Detect which cell encompasses the target text, then output its (x, y) center coordinate. 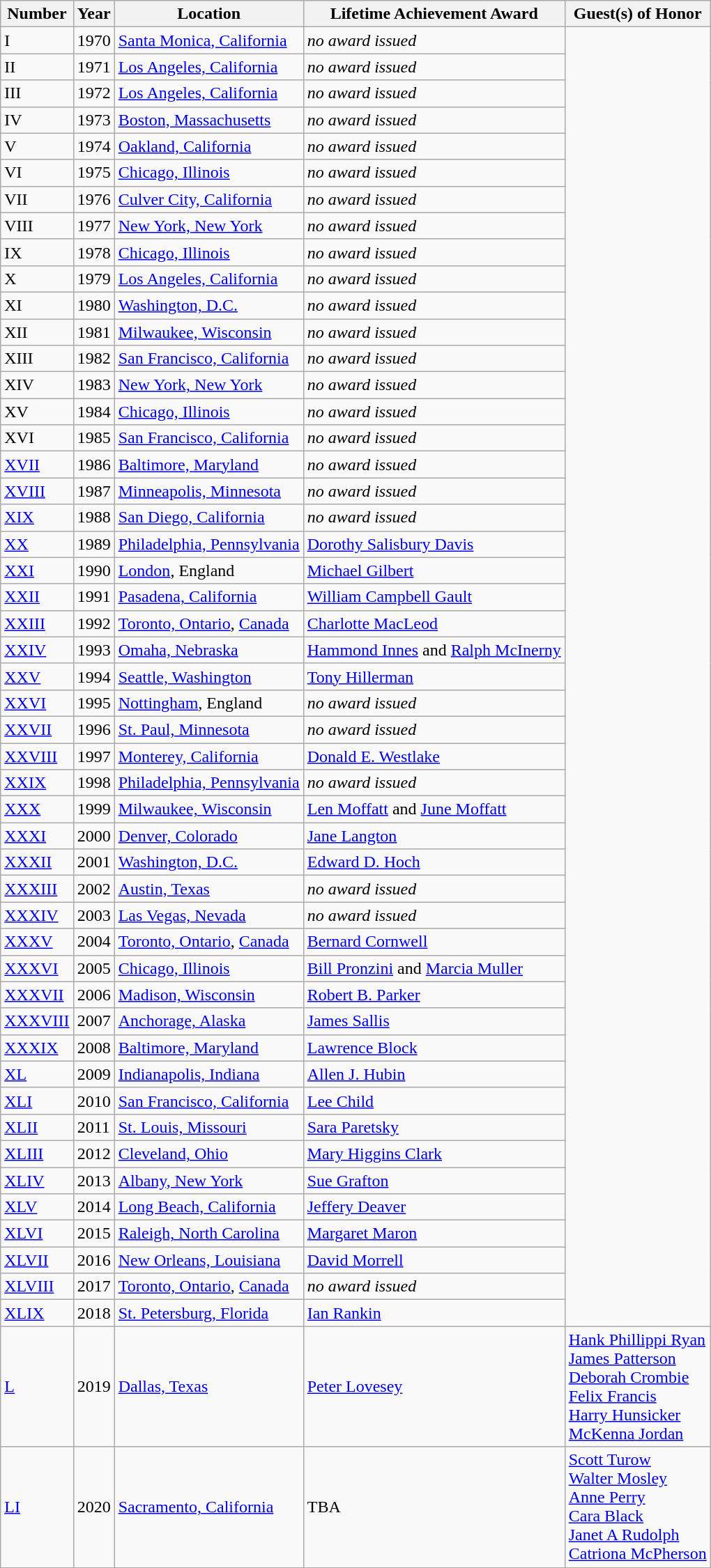
London, England (209, 570)
Madison, Wisconsin (209, 995)
1993 (93, 650)
1992 (93, 623)
Minneapolis, Minnesota (209, 491)
Year (93, 14)
2001 (93, 862)
Pasadena, California (209, 597)
1976 (93, 199)
XLI (37, 1101)
Tony Hillerman (434, 676)
Jeffery Deaver (434, 1207)
Sue Grafton (434, 1181)
Michael Gilbert (434, 570)
XXXI (37, 836)
Indianapolis, Indiana (209, 1074)
1970 (93, 40)
Len Moffatt and June Moffatt (434, 809)
Mary Higgins Clark (434, 1154)
XXVIII (37, 756)
St. Petersburg, Florida (209, 1313)
1975 (93, 173)
Raleigh, North Carolina (209, 1234)
2005 (93, 968)
Anchorage, Alaska (209, 1021)
LI (37, 1507)
Santa Monica, California (209, 40)
2018 (93, 1313)
1999 (93, 809)
Omaha, Nebraska (209, 650)
XLVI (37, 1234)
2014 (93, 1207)
VII (37, 199)
1983 (93, 385)
XXVII (37, 729)
Lawrence Block (434, 1048)
1998 (93, 783)
2016 (93, 1260)
VI (37, 173)
Denver, Colorado (209, 836)
2015 (93, 1234)
1981 (93, 332)
XVI (37, 438)
XI (37, 305)
Lee Child (434, 1101)
XXXIII (37, 889)
2017 (93, 1287)
Sara Paretsky (434, 1127)
XXVI (37, 703)
2011 (93, 1127)
XLIX (37, 1313)
1979 (93, 279)
Number (37, 14)
1973 (93, 120)
Hammond Innes and Ralph McInerny (434, 650)
1988 (93, 518)
2019 (93, 1386)
2010 (93, 1101)
Guest(s) of Honor (637, 14)
XXXVII (37, 995)
XXXVI (37, 968)
III (37, 93)
XXV (37, 676)
XVII (37, 465)
James Sallis (434, 1021)
2013 (93, 1181)
Sacramento, California (209, 1507)
Scott Turow Walter Mosley Anne Perry Cara Black Janet A Rudolph Catriona McPherson (637, 1507)
1980 (93, 305)
1977 (93, 226)
XXII (37, 597)
XXIX (37, 783)
San Diego, California (209, 518)
St. Louis, Missouri (209, 1127)
Long Beach, California (209, 1207)
1978 (93, 252)
XIX (37, 518)
1971 (93, 67)
XLII (37, 1127)
Margaret Maron (434, 1234)
Donald E. Westlake (434, 756)
St. Paul, Minnesota (209, 729)
Charlotte MacLeod (434, 623)
2008 (93, 1048)
XXIII (37, 623)
XXXV (37, 942)
1997 (93, 756)
XXXII (37, 862)
L (37, 1386)
XXXVIII (37, 1021)
1994 (93, 676)
Jane Langton (434, 836)
Bill Pronzini and Marcia Muller (434, 968)
William Campbell Gault (434, 597)
1985 (93, 438)
Edward D. Hoch (434, 862)
2012 (93, 1154)
XIV (37, 385)
Dorothy Salisbury Davis (434, 544)
1986 (93, 465)
XL (37, 1074)
XLVII (37, 1260)
Albany, New York (209, 1181)
1984 (93, 412)
1991 (93, 597)
2004 (93, 942)
Peter Lovesey (434, 1386)
Cleveland, Ohio (209, 1154)
XVIII (37, 491)
XLVIII (37, 1287)
Dallas, Texas (209, 1386)
Seattle, Washington (209, 676)
2006 (93, 995)
IV (37, 120)
I (37, 40)
1990 (93, 570)
1996 (93, 729)
Culver City, California (209, 199)
Ian Rankin (434, 1313)
XXI (37, 570)
XXX (37, 809)
XIII (37, 359)
2003 (93, 915)
II (37, 67)
VIII (37, 226)
Location (209, 14)
Allen J. Hubin (434, 1074)
1974 (93, 146)
Bernard Cornwell (434, 942)
2007 (93, 1021)
1995 (93, 703)
1989 (93, 544)
Hank Phillippi Ryan James Patterson Deborah Crombie Felix Francis Harry Hunsicker McKenna Jordan (637, 1386)
XLIII (37, 1154)
Lifetime Achievement Award (434, 14)
1982 (93, 359)
TBA (434, 1507)
XLV (37, 1207)
Austin, Texas (209, 889)
XXIV (37, 650)
XXXIX (37, 1048)
Oakland, California (209, 146)
Monterey, California (209, 756)
David Morrell (434, 1260)
1987 (93, 491)
IX (37, 252)
XV (37, 412)
2002 (93, 889)
XX (37, 544)
Boston, Massachusetts (209, 120)
Las Vegas, Nevada (209, 915)
Robert B. Parker (434, 995)
2009 (93, 1074)
2020 (93, 1507)
X (37, 279)
XII (37, 332)
New Orleans, Louisiana (209, 1260)
Nottingham, England (209, 703)
1972 (93, 93)
XLIV (37, 1181)
XXXIV (37, 915)
V (37, 146)
2000 (93, 836)
